Pinpoint the cell where the given text exists, returning its [x, y] midpoint coordinate. 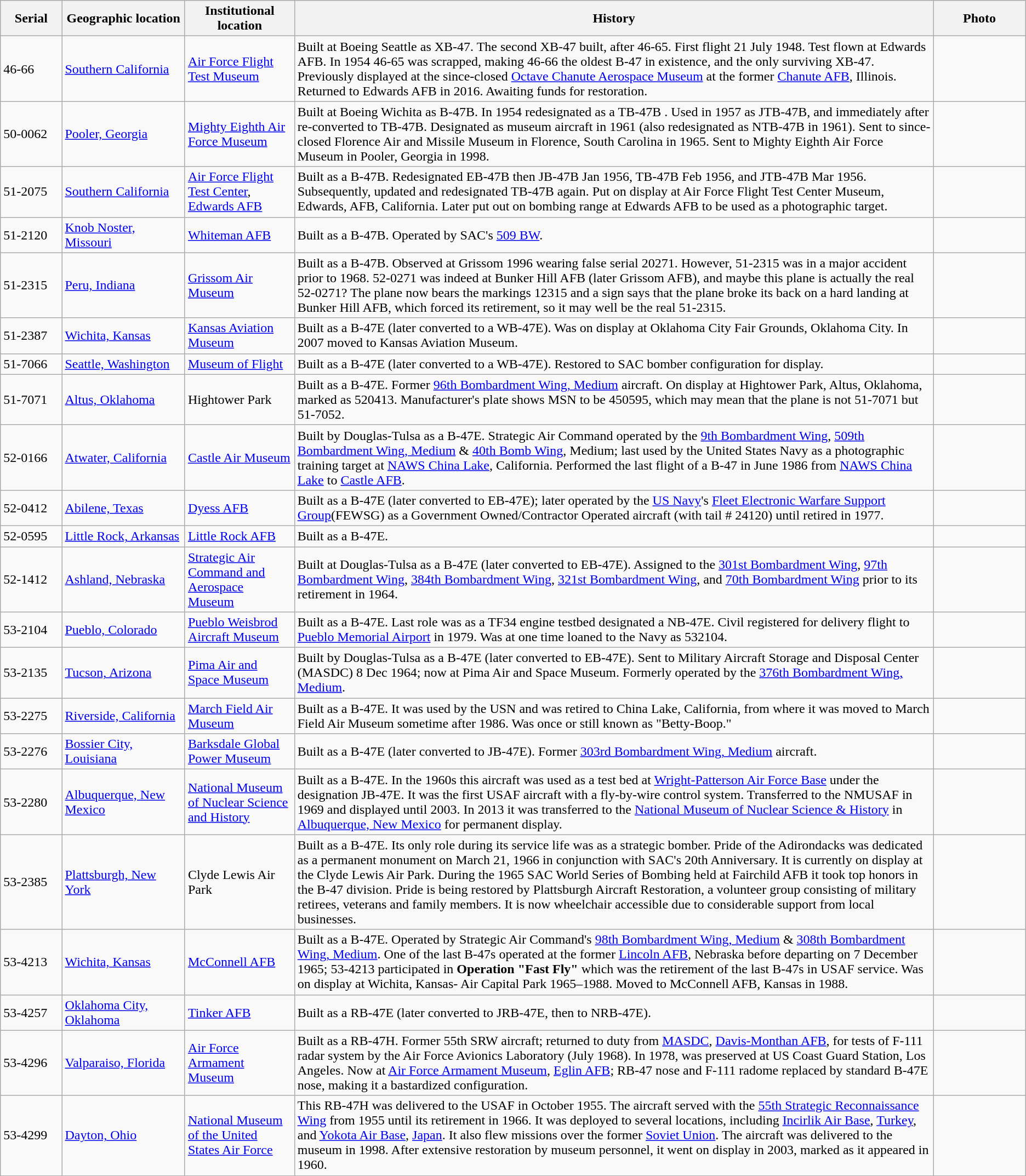
Pooler, Georgia [123, 134]
52-0412 [31, 507]
National Museum of Nuclear Science and History [240, 802]
Pima Air and Space Museum [240, 673]
Clyde Lewis Air Park [240, 882]
Museum of Flight [240, 364]
Atwater, California [123, 457]
53-2135 [31, 673]
Seattle, Washington [123, 364]
Strategic Air Command and Aerospace Museum [240, 580]
46-66 [31, 69]
Castle Air Museum [240, 457]
Albuquerque, New Mexico [123, 802]
March Field Air Museum [240, 716]
Hightower Park [240, 399]
Kansas Aviation Museum [240, 335]
Built as a B-47E (later converted to a WB-47E). Was on display at Oklahoma City Fair Grounds, Oklahoma City. In 2007 moved to Kansas Aviation Museum. [614, 335]
Dyess AFB [240, 507]
50-0062 [31, 134]
Air Force Flight Test Museum [240, 69]
Peru, Indiana [123, 285]
Little Rock AFB [240, 536]
Built as a RB-47E (later converted to JRB-47E, then to NRB-47E). [614, 1013]
Knob Noster, Missouri [123, 235]
Whiteman AFB [240, 235]
National Museum of the United States Air Force [240, 1135]
53-4299 [31, 1135]
51-2075 [31, 192]
53-4213 [31, 962]
51-2315 [31, 285]
Built as a B-47E (later converted to a WB-47E). Restored to SAC bomber configuration for display. [614, 364]
Serial [31, 19]
Air Force Flight Test Center, Edwards AFB [240, 192]
Built as a B-47E (later converted to JB-47E). Former 303rd Bombardment Wing, Medium aircraft. [614, 752]
Oklahoma City, Oklahoma [123, 1013]
Valparaiso, Florida [123, 1063]
Mighty Eighth Air Force Museum [240, 134]
Pueblo Weisbrod Aircraft Museum [240, 630]
Air Force Armament Museum [240, 1063]
Built as a B-47B. Operated by SAC's 509 BW. [614, 235]
51-7071 [31, 399]
51-7066 [31, 364]
Barksdale Global Power Museum [240, 752]
Institutional location [240, 19]
53-4296 [31, 1063]
Plattsburgh, New York [123, 882]
Tucson, Arizona [123, 673]
Altus, Oklahoma [123, 399]
51-2387 [31, 335]
Ashland, Nebraska [123, 580]
Abilene, Texas [123, 507]
Riverside, California [123, 716]
Geographic location [123, 19]
Dayton, Ohio [123, 1135]
53-2275 [31, 716]
Little Rock, Arkansas [123, 536]
53-4257 [31, 1013]
Photo [979, 19]
53-2276 [31, 752]
Built as a B-47E. [614, 536]
Grissom Air Museum [240, 285]
53-2104 [31, 630]
History [614, 19]
52-0166 [31, 457]
51-2120 [31, 235]
53-2280 [31, 802]
52-0595 [31, 536]
53-2385 [31, 882]
McConnell AFB [240, 962]
52-1412 [31, 580]
Bossier City, Louisiana [123, 752]
Tinker AFB [240, 1013]
Pueblo, Colorado [123, 630]
